Capture the cell that displays the provided text and extract its [x, y] central coordinate. 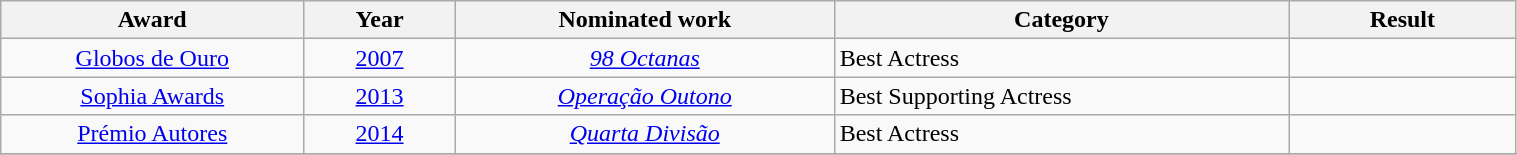
Sophia Awards [152, 96]
Year [380, 20]
2007 [380, 58]
2013 [380, 96]
2014 [380, 134]
Nominated work [644, 20]
Prémio Autores [152, 134]
Result [1402, 20]
98 Octanas [644, 58]
Globos de Ouro [152, 58]
Category [1062, 20]
Quarta Divisão [644, 134]
Award [152, 20]
Operação Outono [644, 96]
Best Supporting Actress [1062, 96]
